Identify which cell holds the provided text, then report its [X, Y] central coordinate. 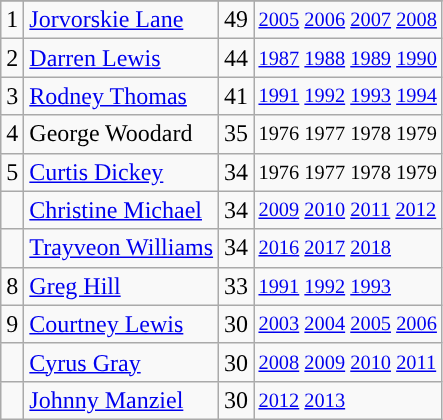
5 [12, 172]
35 [236, 134]
George Woodard [122, 134]
Rodney Thomas [122, 96]
Darren Lewis [122, 58]
2016 2017 2018 [348, 248]
1 [12, 20]
Jorvorskie Lane [122, 20]
41 [236, 96]
3 [12, 96]
9 [12, 324]
33 [236, 286]
8 [12, 286]
Curtis Dickey [122, 172]
2008 2009 2010 2011 [348, 362]
Greg Hill [122, 286]
Courtney Lewis [122, 324]
1991 1992 1993 [348, 286]
2009 2010 2011 2012 [348, 210]
2003 2004 2005 2006 [348, 324]
Johnny Manziel [122, 400]
2012 2013 [348, 400]
1991 1992 1993 1994 [348, 96]
49 [236, 20]
44 [236, 58]
Christine Michael [122, 210]
1987 1988 1989 1990 [348, 58]
4 [12, 134]
2 [12, 58]
Cyrus Gray [122, 362]
2005 2006 2007 2008 [348, 20]
Trayveon Williams [122, 248]
